Determine the [x, y] coordinate at the center of the cell enclosing the given text.  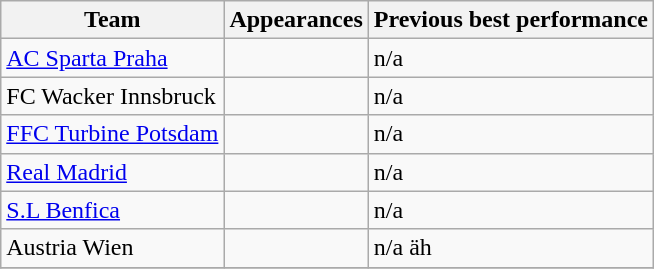
Previous best performance [510, 20]
Real Madrid [112, 172]
AC Sparta Praha [112, 58]
Appearances [296, 20]
S.L Benfica [112, 210]
Austria Wien [112, 248]
FFC Turbine Potsdam [112, 134]
Team [112, 20]
n/a äh [510, 248]
FC Wacker Innsbruck [112, 96]
